From the cell containing the given text, extract its center point as (x, y) coordinate. 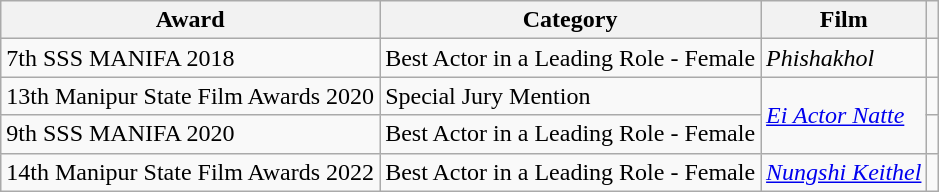
Nungshi Keithel (844, 172)
7th SSS MANIFA 2018 (190, 58)
Ei Actor Natte (844, 115)
14th Manipur State Film Awards 2022 (190, 172)
13th Manipur State Film Awards 2020 (190, 96)
Category (570, 20)
Award (190, 20)
Film (844, 20)
Phishakhol (844, 58)
9th SSS MANIFA 2020 (190, 134)
Special Jury Mention (570, 96)
